Pinpoint the cell where the given text exists, returning its (X, Y) midpoint coordinate. 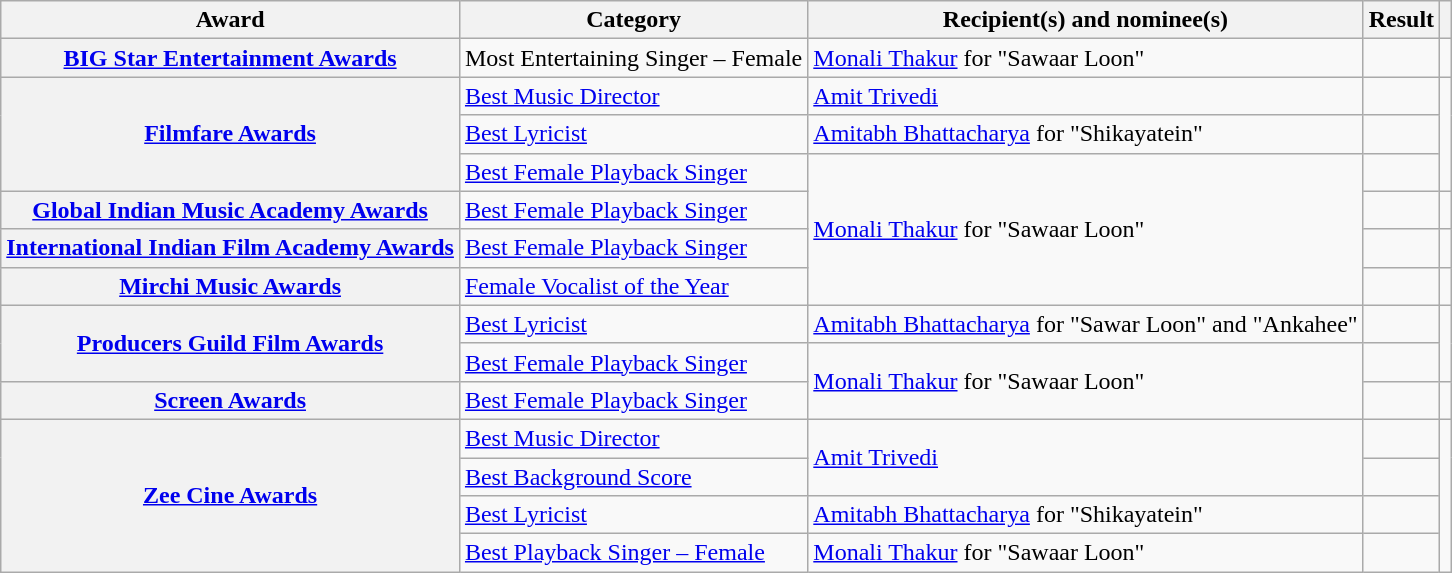
Screen Awards (230, 400)
International Indian Film Academy Awards (230, 248)
Result (1401, 20)
BIG Star Entertainment Awards (230, 58)
Category (633, 20)
Female Vocalist of the Year (633, 286)
Filmfare Awards (230, 134)
Best Playback Singer – Female (633, 553)
Recipient(s) and nominee(s) (1086, 20)
Global Indian Music Academy Awards (230, 210)
Award (230, 20)
Best Background Score (633, 477)
Mirchi Music Awards (230, 286)
Producers Guild Film Awards (230, 343)
Amitabh Bhattacharya for "Sawar Loon" and "Ankahee" (1086, 324)
Most Entertaining Singer – Female (633, 58)
Zee Cine Awards (230, 495)
